Return the [X, Y] coordinate for the center point of the cell that contains the specified text.  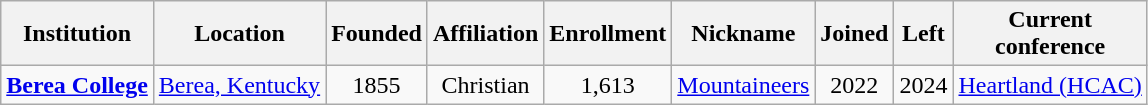
Heartland (HCAC) [1050, 85]
Christian [485, 85]
2022 [854, 85]
2024 [924, 85]
Nickname [744, 34]
Founded [377, 34]
Left [924, 34]
Joined [854, 34]
Affiliation [485, 34]
1,613 [608, 85]
Institution [78, 34]
Currentconference [1050, 34]
Berea, Kentucky [239, 85]
Mountaineers [744, 85]
Location [239, 34]
Berea College [78, 85]
1855 [377, 85]
Enrollment [608, 34]
